Pinpoint the cell where the given text exists, returning its [x, y] midpoint coordinate. 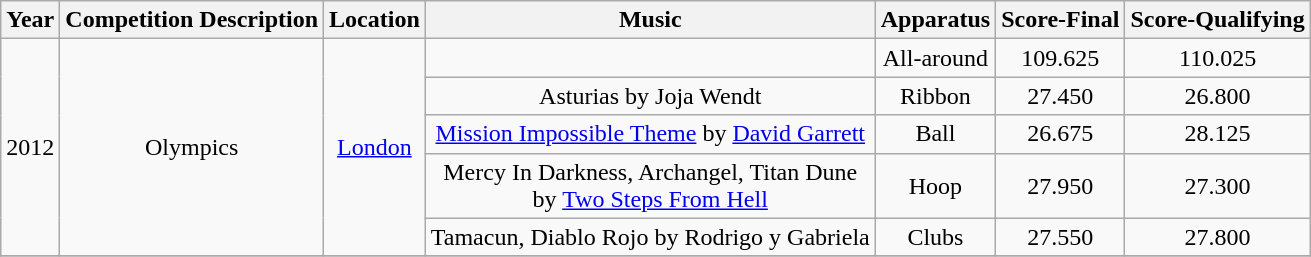
Clubs [935, 237]
London [375, 148]
28.125 [1218, 134]
Mercy In Darkness, Archangel, Titan Dune by Two Steps From Hell [650, 186]
26.675 [1060, 134]
27.550 [1060, 237]
Score-Final [1060, 20]
All-around [935, 58]
110.025 [1218, 58]
Location [375, 20]
26.800 [1218, 96]
27.800 [1218, 237]
Ribbon [935, 96]
Competition Description [192, 20]
Hoop [935, 186]
Ball [935, 134]
Mission Impossible Theme by David Garrett [650, 134]
27.300 [1218, 186]
2012 [30, 148]
27.450 [1060, 96]
Music [650, 20]
Apparatus [935, 20]
Score-Qualifying [1218, 20]
Olympics [192, 148]
109.625 [1060, 58]
Tamacun, Diablo Rojo by Rodrigo y Gabriela [650, 237]
Asturias by Joja Wendt [650, 96]
27.950 [1060, 186]
Year [30, 20]
